Determine the [x, y] coordinate at the center of the cell enclosing the given text.  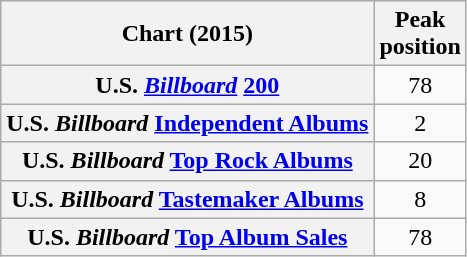
U.S. Billboard Top Rock Albums [188, 161]
Peakposition [420, 34]
U.S. Billboard Top Album Sales [188, 237]
20 [420, 161]
8 [420, 199]
2 [420, 123]
Chart (2015) [188, 34]
U.S. Billboard 200 [188, 85]
U.S. Billboard Independent Albums [188, 123]
U.S. Billboard Tastemaker Albums [188, 199]
